Detect which cell encompasses the target text, then output its (x, y) center coordinate. 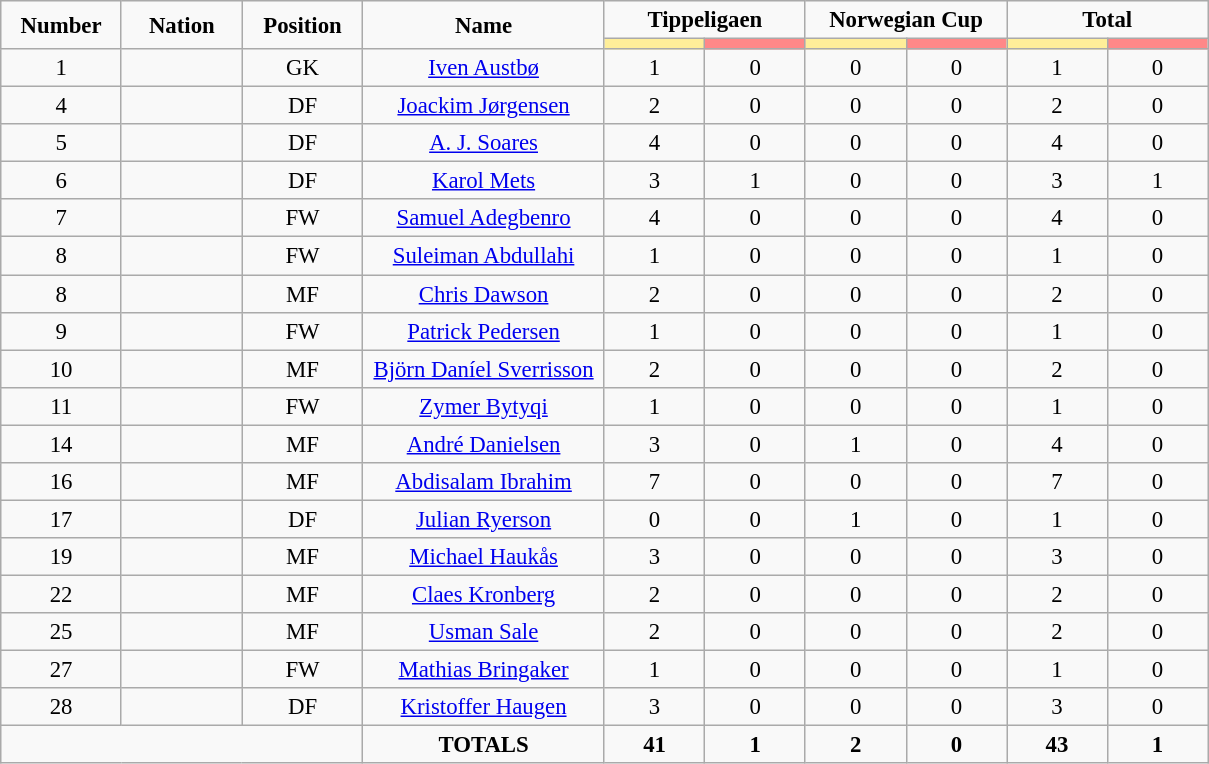
Nation (182, 25)
22 (62, 594)
André Danielsen (484, 444)
9 (62, 331)
GK (302, 68)
Chris Dawson (484, 294)
10 (62, 369)
Total (1108, 20)
43 (1058, 745)
17 (62, 519)
Abdisalam Ibrahim (484, 482)
Claes Kronberg (484, 594)
25 (62, 632)
A. J. Soares (484, 143)
11 (62, 406)
14 (62, 444)
Number (62, 25)
Position (302, 25)
Samuel Adegbenro (484, 219)
28 (62, 707)
Suleiman Abdullahi (484, 256)
5 (62, 143)
Patrick Pedersen (484, 331)
Mathias Bringaker (484, 670)
Norwegian Cup (906, 20)
Zymer Bytyqi (484, 406)
Michael Haukås (484, 557)
Usman Sale (484, 632)
Tippeligaen (704, 20)
Iven Austbø (484, 68)
Björn Daníel Sverrisson (484, 369)
Karol Mets (484, 181)
41 (654, 745)
27 (62, 670)
Joackim Jørgensen (484, 106)
16 (62, 482)
Name (484, 25)
TOTALS (484, 745)
19 (62, 557)
Kristoffer Haugen (484, 707)
6 (62, 181)
Julian Ryerson (484, 519)
